Pinpoint the cell where the given text exists, returning its [x, y] midpoint coordinate. 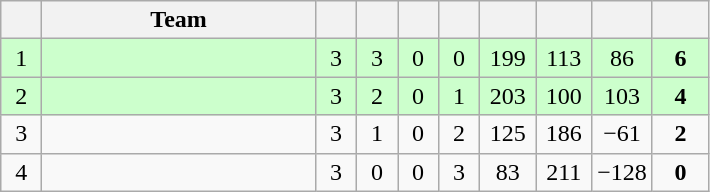
83 [508, 172]
−128 [622, 172]
203 [508, 96]
100 [564, 96]
113 [564, 58]
211 [564, 172]
103 [622, 96]
Team [179, 20]
186 [564, 134]
86 [622, 58]
6 [680, 58]
125 [508, 134]
−61 [622, 134]
199 [508, 58]
